Provide the (X, Y) coordinate of the cell's center where the given text is located.  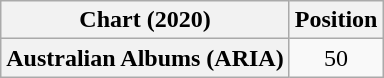
Australian Albums (ARIA) (145, 58)
Chart (2020) (145, 20)
Position (336, 20)
50 (336, 58)
